Identify which cell holds the provided text, then report its [X, Y] central coordinate. 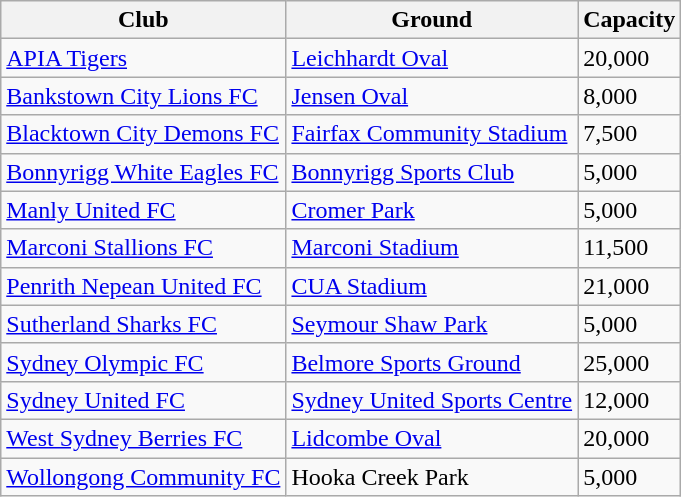
12,000 [630, 400]
Penrith Nepean United FC [144, 286]
Hooka Creek Park [432, 477]
Ground [432, 20]
Belmore Sports Ground [432, 362]
Bankstown City Lions FC [144, 96]
11,500 [630, 248]
Capacity [630, 20]
Marconi Stallions FC [144, 248]
Blacktown City Demons FC [144, 134]
Marconi Stadium [432, 248]
Jensen Oval [432, 96]
CUA Stadium [432, 286]
Bonnyrigg Sports Club [432, 172]
Wollongong Community FC [144, 477]
Cromer Park [432, 210]
Seymour Shaw Park [432, 324]
8,000 [630, 96]
Sydney United FC [144, 400]
Bonnyrigg White Eagles FC [144, 172]
Sutherland Sharks FC [144, 324]
7,500 [630, 134]
APIA Tigers [144, 58]
21,000 [630, 286]
Fairfax Community Stadium [432, 134]
25,000 [630, 362]
Leichhardt Oval [432, 58]
West Sydney Berries FC [144, 438]
Sydney United Sports Centre [432, 400]
Sydney Olympic FC [144, 362]
Club [144, 20]
Manly United FC [144, 210]
Lidcombe Oval [432, 438]
